Find where the given text appears and provide that cell's center as (x, y) coordinate. 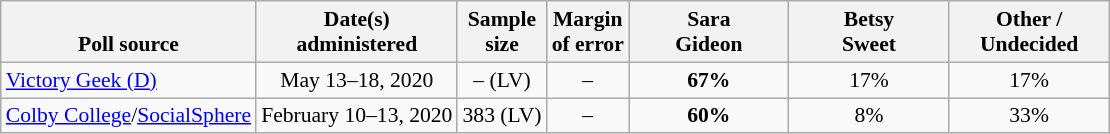
May 13–18, 2020 (356, 80)
8% (869, 116)
Other /Undecided (1029, 32)
383 (LV) (502, 116)
February 10–13, 2020 (356, 116)
67% (709, 80)
Date(s)administered (356, 32)
SaraGideon (709, 32)
33% (1029, 116)
BetsySweet (869, 32)
Marginof error (588, 32)
Colby College/SocialSphere (128, 116)
Poll source (128, 32)
– (LV) (502, 80)
60% (709, 116)
Samplesize (502, 32)
Victory Geek (D) (128, 80)
